Pinpoint the cell where the given text exists, returning its [X, Y] midpoint coordinate. 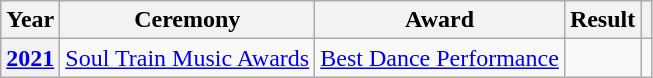
2021 [30, 58]
Award [440, 20]
Year [30, 20]
Result [602, 20]
Best Dance Performance [440, 58]
Ceremony [188, 20]
Soul Train Music Awards [188, 58]
